Detect which cell encompasses the target text, then output its (x, y) center coordinate. 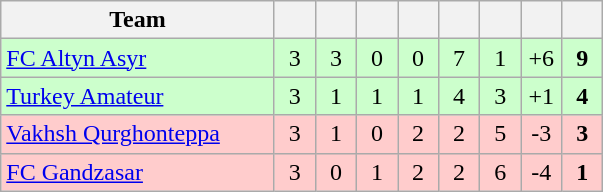
6 (500, 172)
+6 (542, 58)
7 (460, 58)
FC Altyn Asyr (138, 58)
Vakhsh Qurghonteppa (138, 134)
-3 (542, 134)
Turkey Amateur (138, 96)
FC Gandzasar (138, 172)
9 (582, 58)
5 (500, 134)
Team (138, 20)
-4 (542, 172)
+1 (542, 96)
